Search for the cell housing the specified text and yield its (x, y) center coordinate. 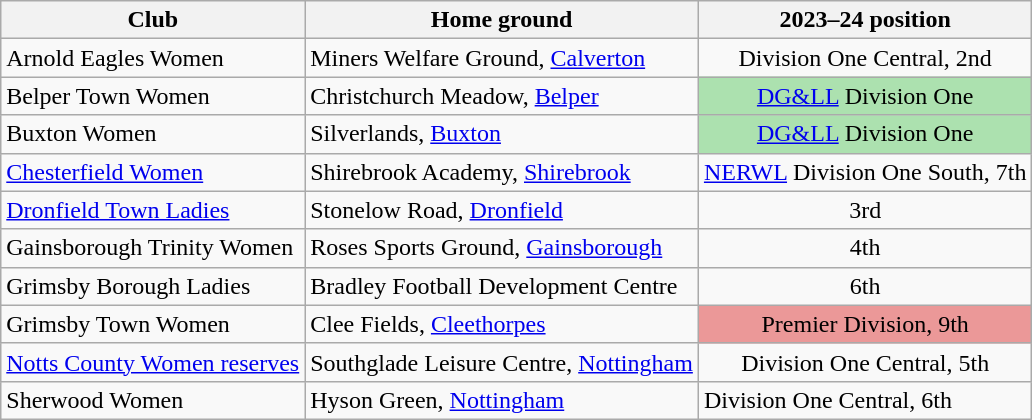
Miners Welfare Ground, Calverton (502, 58)
Arnold Eagles Women (153, 58)
2023–24 position (865, 20)
Dronfield Town Ladies (153, 210)
Grimsby Borough Ladies (153, 286)
Grimsby Town Women (153, 324)
Christchurch Meadow, Belper (502, 96)
Stonelow Road, Dronfield (502, 210)
Sherwood Women (153, 400)
Division One Central, 6th (865, 400)
Hyson Green, Nottingham (502, 400)
Division One Central, 5th (865, 362)
Silverlands, Buxton (502, 134)
NERWL Division One South, 7th (865, 172)
Division One Central, 2nd (865, 58)
Clee Fields, Cleethorpes (502, 324)
Premier Division, 9th (865, 324)
Chesterfield Women (153, 172)
Shirebrook Academy, Shirebrook (502, 172)
Roses Sports Ground, Gainsborough (502, 248)
Home ground (502, 20)
Notts County Women reserves (153, 362)
3rd (865, 210)
Club (153, 20)
Buxton Women (153, 134)
Southglade Leisure Centre, Nottingham (502, 362)
Gainsborough Trinity Women (153, 248)
Bradley Football Development Centre (502, 286)
4th (865, 248)
6th (865, 286)
Belper Town Women (153, 96)
